For the text-containing cell, return its midpoint in [x, y] coordinate format. 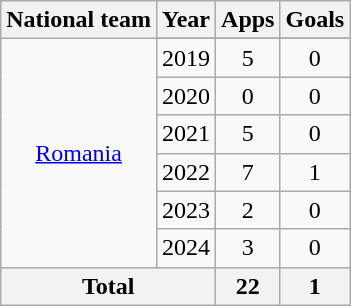
Total [108, 286]
2019 [186, 58]
2020 [186, 96]
2021 [186, 134]
2 [248, 210]
7 [248, 172]
Goals [315, 20]
National team [79, 20]
2023 [186, 210]
2022 [186, 172]
Year [186, 20]
22 [248, 286]
2024 [186, 248]
Apps [248, 20]
Romania [79, 153]
3 [248, 248]
